Return the [x, y] coordinate for the center point of the cell that contains the specified text.  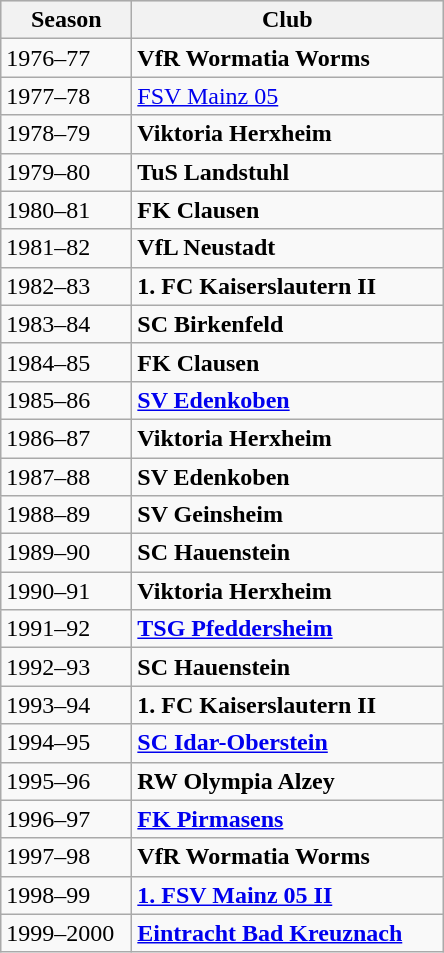
1983–84 [66, 324]
1984–85 [66, 362]
Season [66, 20]
Club [288, 20]
1994–95 [66, 743]
1979–80 [66, 172]
FSV Mainz 05 [288, 96]
RW Olympia Alzey [288, 781]
1981–82 [66, 248]
1986–87 [66, 438]
1980–81 [66, 210]
VfL Neustadt [288, 248]
TSG Pfeddersheim [288, 629]
1976–77 [66, 58]
1997–98 [66, 857]
1991–92 [66, 629]
1982–83 [66, 286]
1999–2000 [66, 933]
1992–93 [66, 667]
1977–78 [66, 96]
SV Geinsheim [288, 515]
FK Pirmasens [288, 819]
1987–88 [66, 477]
SC Idar-Oberstein [288, 743]
1989–90 [66, 553]
1985–86 [66, 400]
1. FSV Mainz 05 II [288, 895]
1990–91 [66, 591]
1996–97 [66, 819]
Eintracht Bad Kreuznach [288, 933]
TuS Landstuhl [288, 172]
1995–96 [66, 781]
1993–94 [66, 705]
1978–79 [66, 134]
1988–89 [66, 515]
SC Birkenfeld [288, 324]
1998–99 [66, 895]
